Return the (x, y) coordinate for the center point of the cell that contains the specified text.  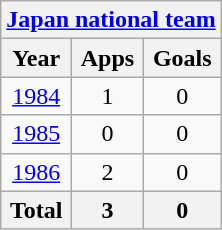
Goals (182, 58)
2 (108, 172)
Apps (108, 58)
Year (36, 58)
1984 (36, 96)
Japan national team (111, 20)
1985 (36, 134)
1986 (36, 172)
1 (108, 96)
Total (36, 210)
3 (108, 210)
